Identify which cell holds the provided text, then report its (X, Y) central coordinate. 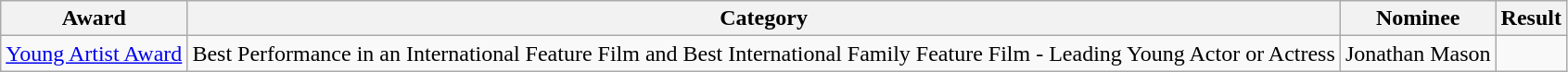
Nominee (1418, 18)
Jonathan Mason (1418, 54)
Award (95, 18)
Best Performance in an International Feature Film and Best International Family Feature Film - Leading Young Actor or Actress (764, 54)
Young Artist Award (95, 54)
Category (764, 18)
Result (1531, 18)
